Capture the cell that displays the provided text and extract its [x, y] central coordinate. 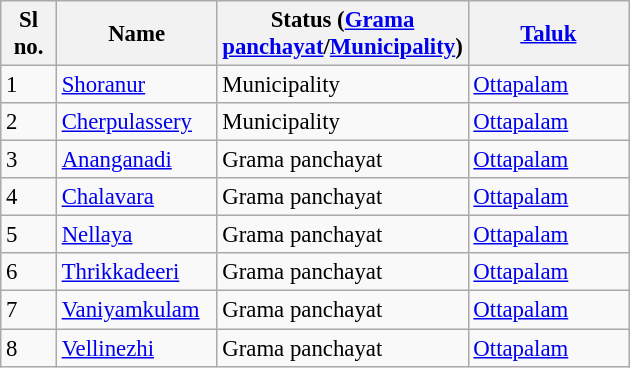
Nellaya [136, 235]
1 [29, 85]
Sl no. [29, 34]
Thrikkadeeri [136, 273]
8 [29, 348]
Shoranur [136, 85]
Cherpulassery [136, 122]
Name [136, 34]
Chalavara [136, 197]
Taluk [548, 34]
Vellinezhi [136, 348]
2 [29, 122]
3 [29, 160]
Ananganadi [136, 160]
Status (Grama panchayat/Municipality) [342, 34]
4 [29, 197]
Vaniyamkulam [136, 310]
5 [29, 235]
7 [29, 310]
6 [29, 273]
